For the text-containing cell, return its midpoint in (X, Y) coordinate format. 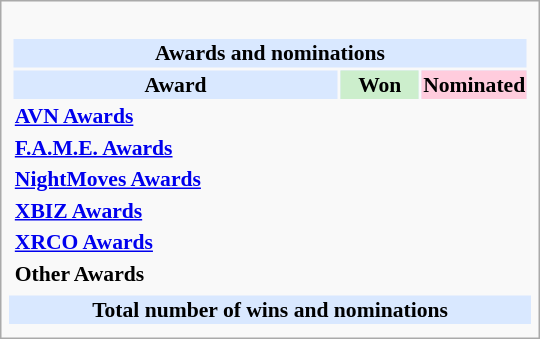
Awards and nominations Award Won Nominated AVN Awards F.A.M.E. Awards NightMoves Awards XBIZ Awards XRCO Awards Other Awards (270, 151)
NightMoves Awards (175, 179)
Total number of wins and nominations (270, 309)
Awards and nominations (270, 53)
F.A.M.E. Awards (175, 147)
Award (175, 84)
XRCO Awards (175, 242)
Nominated (474, 84)
XBIZ Awards (175, 210)
Won (380, 84)
AVN Awards (175, 116)
Other Awards (175, 273)
